Identify which cell holds the provided text, then report its [X, Y] central coordinate. 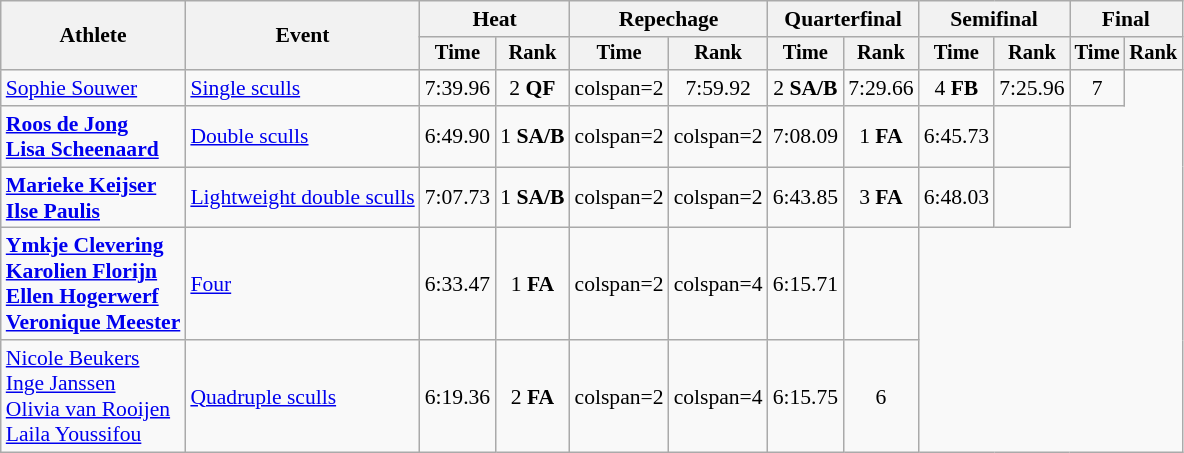
Semifinal [994, 19]
7:25.96 [1032, 88]
2 SA/B [806, 88]
7 [1098, 88]
Event [302, 36]
Four [302, 284]
Sophie Souwer [94, 88]
6 [880, 396]
Athlete [94, 36]
Heat [495, 19]
6:48.03 [956, 198]
6:33.47 [458, 284]
6:15.71 [806, 284]
2 QF [532, 88]
Double sculls [302, 136]
7:07.73 [458, 198]
6:43.85 [806, 198]
Nicole BeukersInge JanssenOlivia van RooijenLaila Youssifou [94, 396]
Single sculls [302, 88]
3 FA [880, 198]
Quarterfinal [844, 19]
7:08.09 [806, 136]
7:29.66 [880, 88]
6:19.36 [458, 396]
7:59.92 [718, 88]
7:39.96 [458, 88]
Lightweight double sculls [302, 198]
6:15.75 [806, 396]
Roos de JongLisa Scheenaard [94, 136]
Final [1126, 19]
Repechage [669, 19]
4 FB [956, 88]
6:45.73 [956, 136]
Quadruple sculls [302, 396]
2 FA [532, 396]
Marieke KeijserIlse Paulis [94, 198]
Ymkje CleveringKarolien FlorijnEllen HogerwerfVeronique Meester [94, 284]
6:49.90 [458, 136]
